Pinpoint the cell where the given text exists, returning its [x, y] midpoint coordinate. 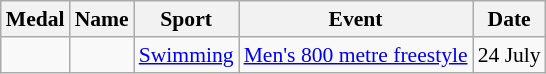
24 July [510, 55]
Swimming [186, 55]
Sport [186, 19]
Medal [36, 19]
Name [102, 19]
Date [510, 19]
Event [356, 19]
Men's 800 metre freestyle [356, 55]
